For the text-containing cell, return its midpoint in (x, y) coordinate format. 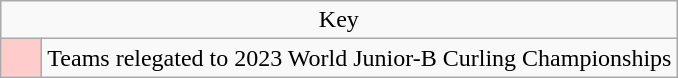
Key (339, 20)
Teams relegated to 2023 World Junior-B Curling Championships (360, 58)
